Output the (x, y) coordinate of the center of the cell containing the given text.  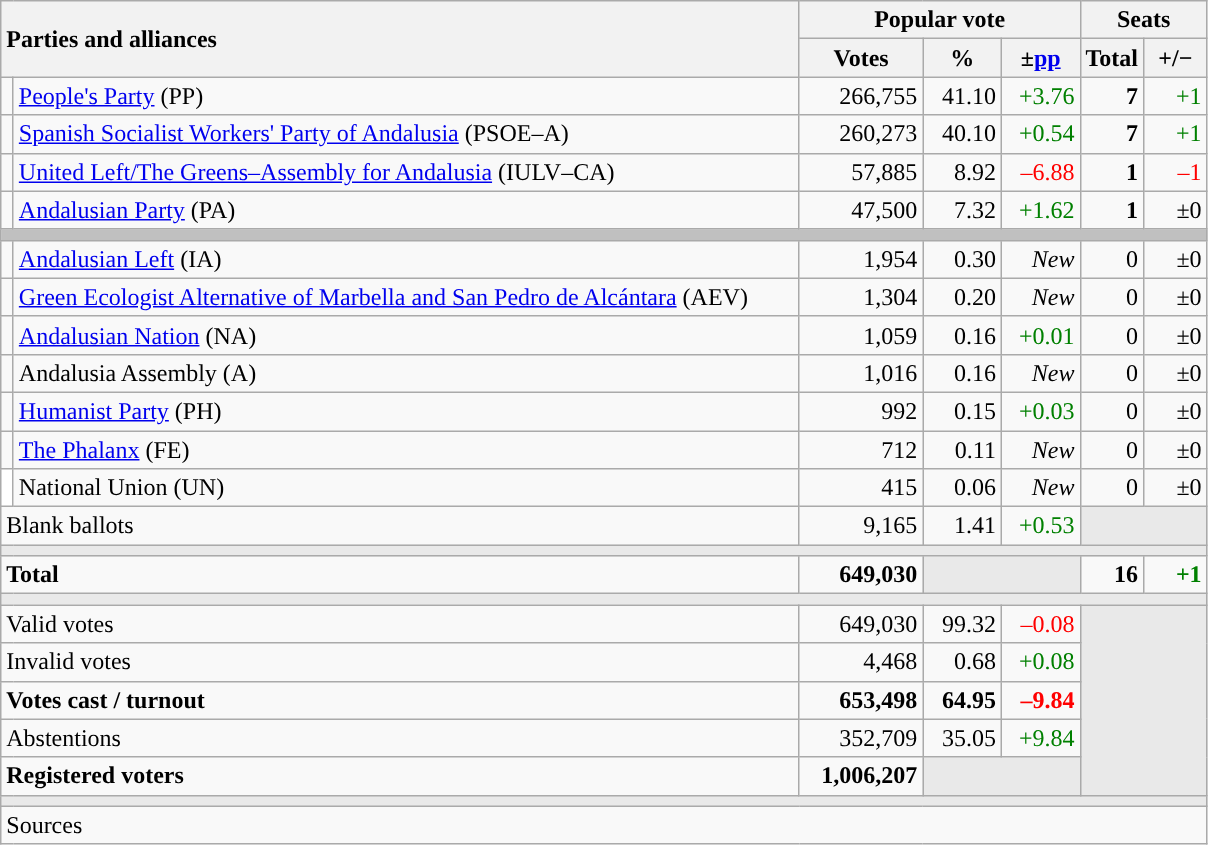
260,273 (861, 134)
–1 (1176, 172)
712 (861, 449)
+0.53 (1040, 526)
The Phalanx (FE) (406, 449)
35.05 (962, 738)
16 (1112, 575)
Andalusian Nation (NA) (406, 335)
Parties and alliances (400, 39)
Humanist Party (PH) (406, 411)
Abstentions (400, 738)
57,885 (861, 172)
9,165 (861, 526)
1,954 (861, 259)
7.32 (962, 210)
–9.84 (1040, 700)
Andalusian Party (PA) (406, 210)
64.95 (962, 700)
+0.08 (1040, 662)
–6.88 (1040, 172)
Votes cast / turnout (400, 700)
266,755 (861, 96)
40.10 (962, 134)
1,006,207 (861, 776)
1,059 (861, 335)
±pp (1040, 58)
Green Ecologist Alternative of Marbella and San Pedro de Alcántara (AEV) (406, 297)
352,709 (861, 738)
653,498 (861, 700)
41.10 (962, 96)
Votes (861, 58)
+0.01 (1040, 335)
0.20 (962, 297)
+1.62 (1040, 210)
1.41 (962, 526)
Popular vote (940, 20)
National Union (UN) (406, 488)
+9.84 (1040, 738)
Spanish Socialist Workers' Party of Andalusia (PSOE–A) (406, 134)
Sources (604, 825)
+0.54 (1040, 134)
99.32 (962, 624)
+/− (1176, 58)
+3.76 (1040, 96)
People's Party (PP) (406, 96)
Valid votes (400, 624)
United Left/The Greens–Assembly for Andalusia (IULV–CA) (406, 172)
1,016 (861, 373)
47,500 (861, 210)
Registered voters (400, 776)
0.15 (962, 411)
% (962, 58)
415 (861, 488)
0.06 (962, 488)
Andalusian Left (IA) (406, 259)
4,468 (861, 662)
0.30 (962, 259)
–0.08 (1040, 624)
Invalid votes (400, 662)
Seats (1144, 20)
992 (861, 411)
0.68 (962, 662)
Andalusia Assembly (A) (406, 373)
8.92 (962, 172)
0.11 (962, 449)
+0.03 (1040, 411)
1,304 (861, 297)
Blank ballots (400, 526)
